Pinpoint the cell where the given text exists, returning its [x, y] midpoint coordinate. 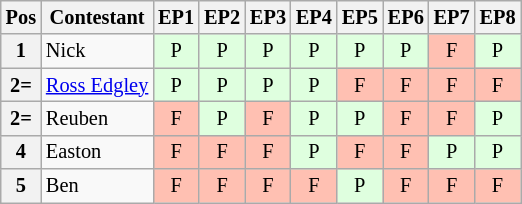
Easton [97, 152]
EP4 [314, 17]
Pos [21, 17]
Ben [97, 186]
4 [21, 152]
Nick [97, 51]
5 [21, 186]
EP3 [268, 17]
Ross Edgley [97, 85]
Reuben [97, 118]
EP1 [176, 17]
1 [21, 51]
EP2 [222, 17]
EP8 [498, 17]
EP5 [360, 17]
EP7 [452, 17]
Contestant [97, 17]
EP6 [406, 17]
